Find where the given text appears and provide that cell's center as (x, y) coordinate. 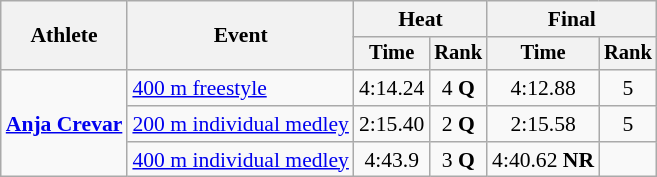
2:15.58 (543, 124)
4:12.88 (543, 88)
4:14.24 (392, 88)
Anja Crevar (64, 124)
4 Q (458, 88)
Event (240, 36)
Heat (420, 19)
Final (572, 19)
200 m individual medley (240, 124)
Athlete (64, 36)
400 m freestyle (240, 88)
2 Q (458, 124)
2:15.40 (392, 124)
